From the cell containing the given text, extract its center point as [X, Y] coordinate. 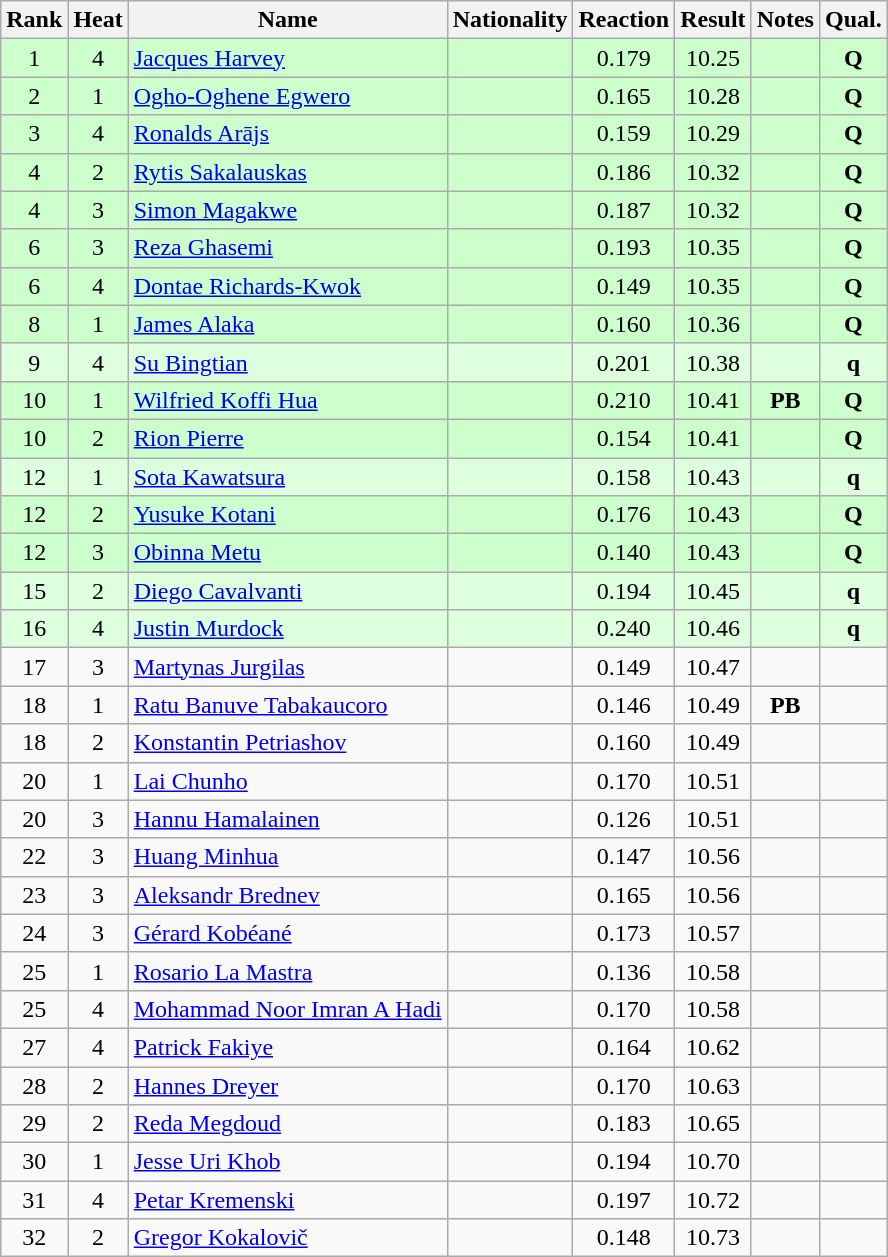
Huang Minhua [288, 857]
31 [34, 1200]
Patrick Fakiye [288, 1047]
29 [34, 1124]
Nationality [510, 20]
28 [34, 1085]
Rosario La Mastra [288, 971]
10.47 [713, 667]
Name [288, 20]
Hannu Hamalainen [288, 819]
0.240 [624, 629]
0.193 [624, 248]
Wilfried Koffi Hua [288, 400]
16 [34, 629]
0.159 [624, 134]
Sota Kawatsura [288, 477]
0.164 [624, 1047]
0.187 [624, 210]
Justin Murdock [288, 629]
Su Bingtian [288, 362]
0.176 [624, 515]
10.46 [713, 629]
10.63 [713, 1085]
0.179 [624, 58]
0.210 [624, 400]
Konstantin Petriashov [288, 743]
0.147 [624, 857]
Obinna Metu [288, 553]
0.140 [624, 553]
22 [34, 857]
8 [34, 324]
27 [34, 1047]
Lai Chunho [288, 781]
23 [34, 895]
10.25 [713, 58]
10.72 [713, 1200]
Qual. [853, 20]
Reaction [624, 20]
Mohammad Noor Imran A Hadi [288, 1009]
15 [34, 591]
24 [34, 933]
Ronalds Arājs [288, 134]
9 [34, 362]
10.65 [713, 1124]
Ogho-Oghene Egwero [288, 96]
Martynas Jurgilas [288, 667]
0.154 [624, 438]
0.158 [624, 477]
Yusuke Kotani [288, 515]
0.146 [624, 705]
Simon Magakwe [288, 210]
30 [34, 1162]
Rion Pierre [288, 438]
Ratu Banuve Tabakaucoro [288, 705]
Rank [34, 20]
10.28 [713, 96]
Hannes Dreyer [288, 1085]
10.62 [713, 1047]
0.201 [624, 362]
0.186 [624, 172]
Petar Kremenski [288, 1200]
10.45 [713, 591]
0.183 [624, 1124]
Notes [785, 20]
10.73 [713, 1238]
10.57 [713, 933]
10.36 [713, 324]
Jacques Harvey [288, 58]
0.173 [624, 933]
Result [713, 20]
Heat [98, 20]
10.29 [713, 134]
Gérard Kobéané [288, 933]
32 [34, 1238]
Jesse Uri Khob [288, 1162]
Diego Cavalvanti [288, 591]
Gregor Kokalovič [288, 1238]
Reza Ghasemi [288, 248]
0.197 [624, 1200]
17 [34, 667]
0.126 [624, 819]
Dontae Richards-Kwok [288, 286]
10.38 [713, 362]
James Alaka [288, 324]
Aleksandr Brednev [288, 895]
0.136 [624, 971]
Reda Megdoud [288, 1124]
0.148 [624, 1238]
Rytis Sakalauskas [288, 172]
10.70 [713, 1162]
